From the cell containing the given text, extract its center point as (x, y) coordinate. 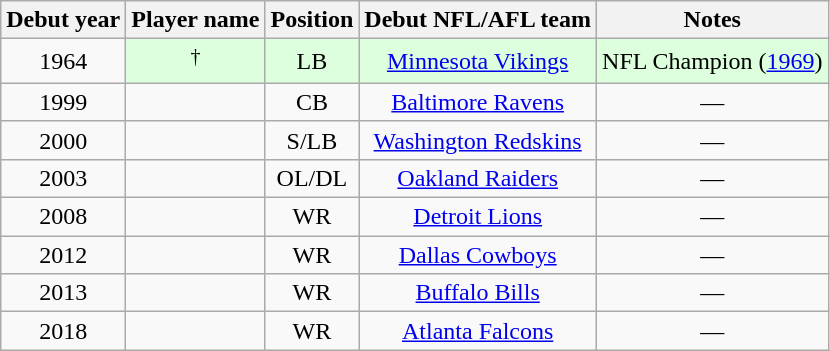
2003 (64, 178)
2018 (64, 331)
S/LB (312, 140)
Notes (712, 20)
Washington Redskins (478, 140)
LB (312, 62)
Oakland Raiders (478, 178)
2000 (64, 140)
Baltimore Ravens (478, 102)
Position (312, 20)
Minnesota Vikings (478, 62)
Dallas Cowboys (478, 255)
2012 (64, 255)
1964 (64, 62)
OL/DL (312, 178)
Debut year (64, 20)
Atlanta Falcons (478, 331)
Debut NFL/AFL team (478, 20)
Buffalo Bills (478, 293)
† (196, 62)
CB (312, 102)
NFL Champion (1969) (712, 62)
2013 (64, 293)
2008 (64, 217)
Player name (196, 20)
1999 (64, 102)
Detroit Lions (478, 217)
